Identify which cell holds the provided text, then report its (x, y) central coordinate. 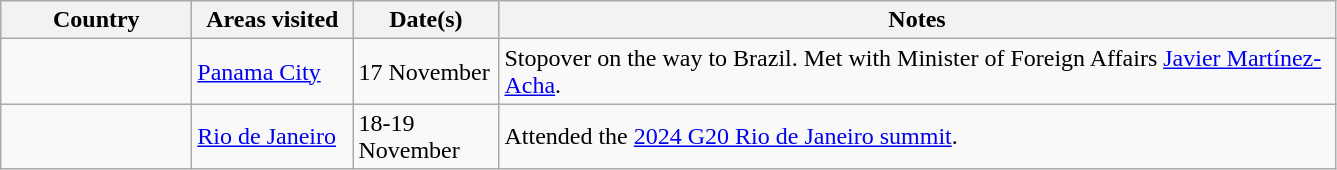
Date(s) (426, 20)
Panama City (272, 72)
Attended the 2024 G20 Rio de Janeiro summit. (917, 136)
Country (96, 20)
Stopover on the way to Brazil. Met with Minister of Foreign Affairs Javier Martínez-Acha. (917, 72)
Notes (917, 20)
Rio de Janeiro (272, 136)
Areas visited (272, 20)
18-19 November (426, 136)
17 November (426, 72)
